Provide the (x, y) coordinate of the cell's center where the given text is located.  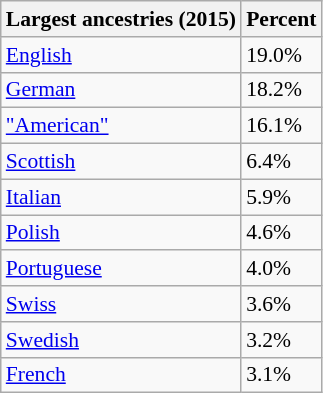
Swiss (121, 304)
"American" (121, 126)
5.9% (281, 197)
6.4% (281, 162)
Portuguese (121, 269)
3.1% (281, 375)
Scottish (121, 162)
Swedish (121, 340)
Polish (121, 233)
English (121, 55)
16.1% (281, 126)
Italian (121, 197)
Percent (281, 19)
4.6% (281, 233)
French (121, 375)
4.0% (281, 269)
18.2% (281, 90)
German (121, 90)
19.0% (281, 55)
3.2% (281, 340)
3.6% (281, 304)
Largest ancestries (2015) (121, 19)
